Determine the [X, Y] coordinate at the center of the cell enclosing the given text.  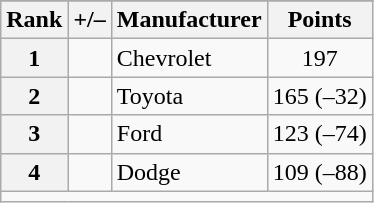
Manufacturer [189, 20]
+/– [90, 20]
197 [320, 58]
Chevrolet [189, 58]
2 [34, 96]
123 (–74) [320, 134]
4 [34, 172]
3 [34, 134]
1 [34, 58]
Rank [34, 20]
Ford [189, 134]
Dodge [189, 172]
165 (–32) [320, 96]
Points [320, 20]
109 (–88) [320, 172]
Toyota [189, 96]
